Pinpoint the cell where the given text exists, returning its [X, Y] midpoint coordinate. 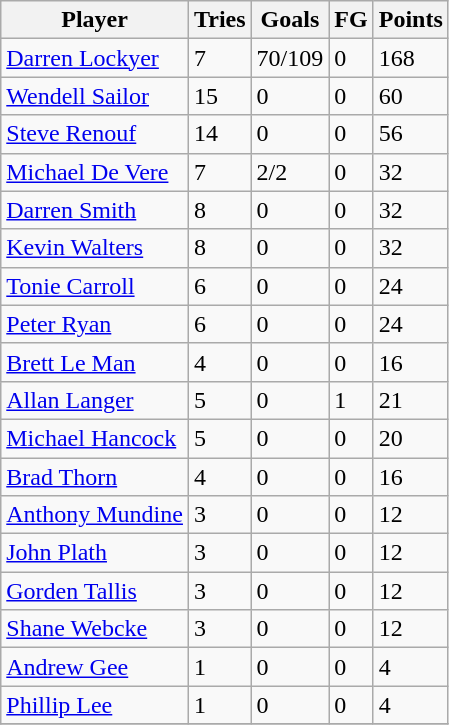
Goals [290, 20]
Wendell Sailor [95, 96]
Tries [220, 20]
Tonie Carroll [95, 286]
Allan Langer [95, 400]
Brad Thorn [95, 477]
Shane Webcke [95, 629]
Player [95, 20]
Steve Renouf [95, 134]
John Plath [95, 553]
2/2 [290, 172]
Anthony Mundine [95, 515]
56 [410, 134]
Phillip Lee [95, 705]
Darren Lockyer [95, 58]
15 [220, 96]
Michael Hancock [95, 438]
14 [220, 134]
Kevin Walters [95, 248]
60 [410, 96]
Points [410, 20]
70/109 [290, 58]
FG [351, 20]
Gorden Tallis [95, 591]
20 [410, 438]
Michael De Vere [95, 172]
168 [410, 58]
Peter Ryan [95, 324]
Darren Smith [95, 210]
Andrew Gee [95, 667]
Brett Le Man [95, 362]
21 [410, 400]
